Return the [X, Y] coordinate for the center point of the cell that contains the specified text.  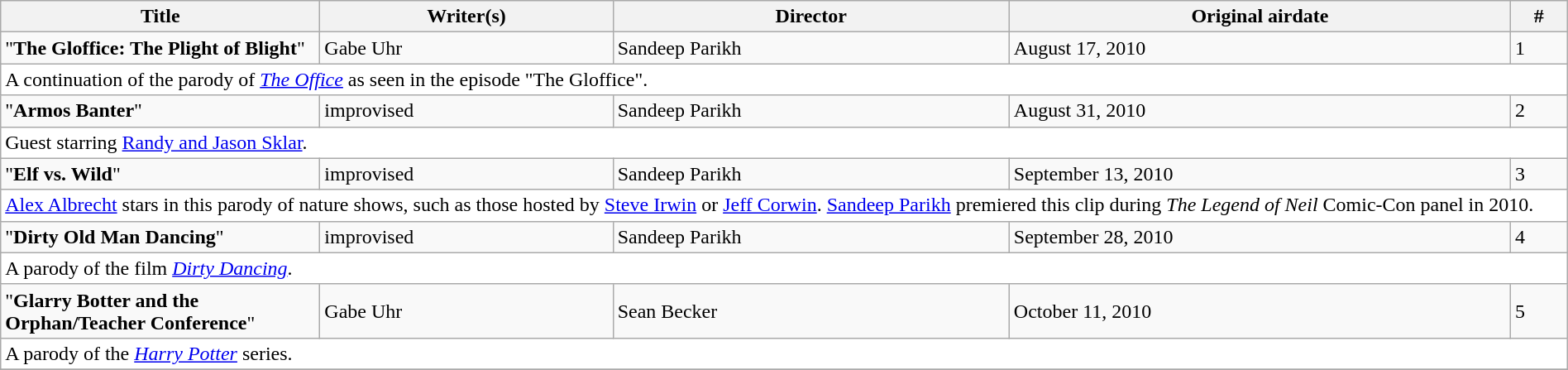
"Dirty Old Man Dancing" [160, 237]
"Glarry Botter and the Orphan/Teacher Conference" [160, 311]
Guest starring Randy and Jason Sklar. [784, 142]
Writer(s) [466, 17]
October 11, 2010 [1260, 311]
3 [1538, 174]
Original airdate [1260, 17]
1 [1538, 48]
August 17, 2010 [1260, 48]
August 31, 2010 [1260, 111]
September 13, 2010 [1260, 174]
4 [1538, 237]
A parody of the Harry Potter series. [784, 353]
# [1538, 17]
"Armos Banter" [160, 111]
A parody of the film Dirty Dancing. [784, 268]
A continuation of the parody of The Office as seen in the episode "The Gloffice". [784, 79]
September 28, 2010 [1260, 237]
Sean Becker [810, 311]
Director [810, 17]
2 [1538, 111]
Title [160, 17]
5 [1538, 311]
"The Gloffice: The Plight of Blight" [160, 48]
"Elf vs. Wild" [160, 174]
